Find where the given text appears and provide that cell's center as (x, y) coordinate. 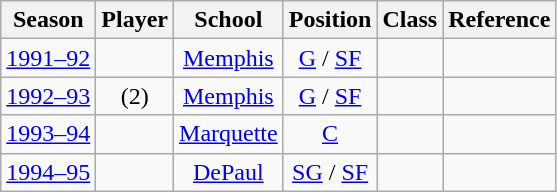
DePaul (229, 172)
1992–93 (48, 96)
1994–95 (48, 172)
Player (135, 20)
School (229, 20)
Marquette (229, 134)
1993–94 (48, 134)
SG / SF (330, 172)
Position (330, 20)
(2) (135, 96)
1991–92 (48, 58)
Reference (500, 20)
C (330, 134)
Class (410, 20)
Season (48, 20)
